Detect which cell encompasses the target text, then output its [x, y] center coordinate. 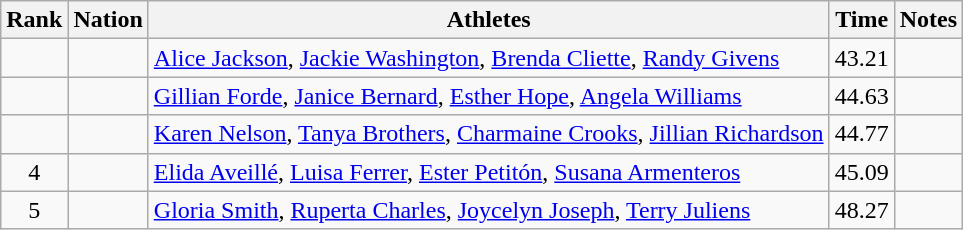
Athletes [488, 20]
4 [34, 172]
Gillian Forde, Janice Bernard, Esther Hope, Angela Williams [488, 96]
48.27 [862, 210]
45.09 [862, 172]
44.77 [862, 134]
Time [862, 20]
Karen Nelson, Tanya Brothers, Charmaine Crooks, Jillian Richardson [488, 134]
5 [34, 210]
Nation [108, 20]
44.63 [862, 96]
Rank [34, 20]
Alice Jackson, Jackie Washington, Brenda Cliette, Randy Givens [488, 58]
Notes [928, 20]
Gloria Smith, Ruperta Charles, Joycelyn Joseph, Terry Juliens [488, 210]
Elida Aveillé, Luisa Ferrer, Ester Petitón, Susana Armenteros [488, 172]
43.21 [862, 58]
